From the cell containing the given text, extract its center point as (X, Y) coordinate. 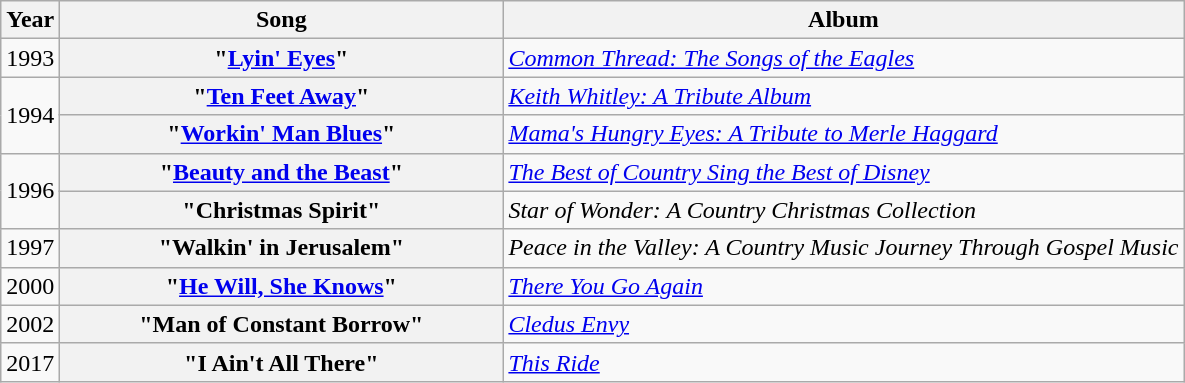
Mama's Hungry Eyes: A Tribute to Merle Haggard (844, 134)
Common Thread: The Songs of the Eagles (844, 58)
"Lyin' Eyes" (282, 58)
1997 (30, 248)
"He Will, She Knows" (282, 286)
Song (282, 20)
"Workin' Man Blues" (282, 134)
The Best of Country Sing the Best of Disney (844, 172)
"Man of Constant Borrow" (282, 324)
2017 (30, 362)
"I Ain't All There" (282, 362)
2002 (30, 324)
Year (30, 20)
1996 (30, 191)
Peace in the Valley: A Country Music Journey Through Gospel Music (844, 248)
"Christmas Spirit" (282, 210)
Album (844, 20)
2000 (30, 286)
Star of Wonder: A Country Christmas Collection (844, 210)
There You Go Again (844, 286)
Cledus Envy (844, 324)
1993 (30, 58)
This Ride (844, 362)
"Walkin' in Jerusalem" (282, 248)
"Ten Feet Away" (282, 96)
"Beauty and the Beast" (282, 172)
Keith Whitley: A Tribute Album (844, 96)
1994 (30, 115)
